Capture the cell that displays the provided text and extract its (X, Y) central coordinate. 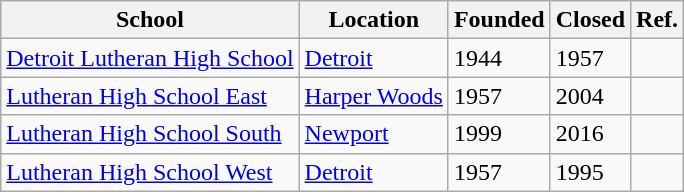
Founded (499, 20)
Closed (590, 20)
School (150, 20)
1995 (590, 172)
Harper Woods (374, 96)
Newport (374, 134)
1999 (499, 134)
2016 (590, 134)
Lutheran High School South (150, 134)
Lutheran High School West (150, 172)
1944 (499, 58)
2004 (590, 96)
Location (374, 20)
Detroit Lutheran High School (150, 58)
Lutheran High School East (150, 96)
Ref. (658, 20)
